Output the [X, Y] coordinate of the center of the cell containing the given text.  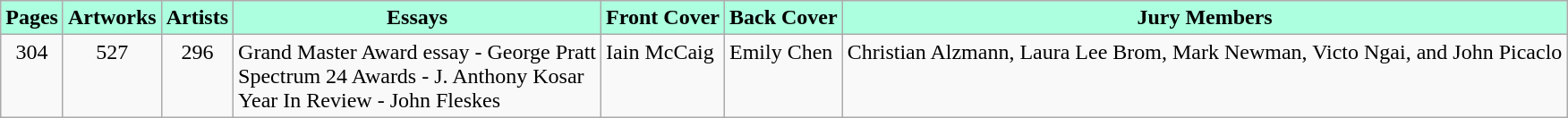
Artists [197, 18]
Back Cover [783, 18]
Essays [417, 18]
296 [197, 76]
Emily Chen [783, 76]
Grand Master Award essay - George PrattSpectrum 24 Awards - J. Anthony KosarYear In Review - John Fleskes [417, 76]
Iain McCaig [663, 76]
Artworks [112, 18]
Pages [32, 18]
Jury Members [1205, 18]
304 [32, 76]
527 [112, 76]
Front Cover [663, 18]
Christian Alzmann, Laura Lee Brom, Mark Newman, Victo Ngai, and John Picaclo [1205, 76]
